Return the (X, Y) coordinate for the center point of the cell that contains the specified text.  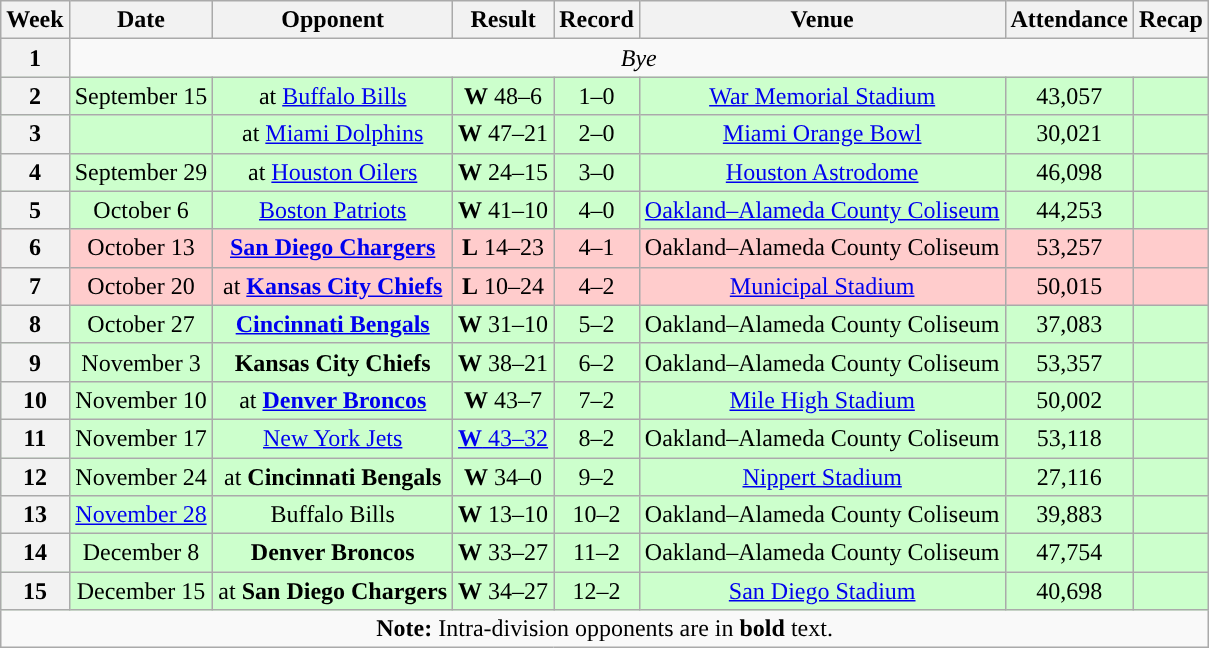
W 24–15 (504, 172)
2 (35, 96)
1–0 (597, 96)
October 13 (141, 248)
53,357 (1069, 362)
10 (35, 400)
8 (35, 324)
43,057 (1069, 96)
Attendance (1069, 20)
13 (35, 515)
at Miami Dolphins (333, 134)
9–2 (597, 477)
September 15 (141, 96)
5 (35, 210)
3 (35, 134)
4–1 (597, 248)
27,116 (1069, 477)
Note: Intra-division opponents are in bold text. (605, 629)
at Kansas City Chiefs (333, 286)
Houston Astrodome (822, 172)
37,083 (1069, 324)
at Buffalo Bills (333, 96)
Buffalo Bills (333, 515)
Cincinnati Bengals (333, 324)
4–0 (597, 210)
W 48–6 (504, 96)
12–2 (597, 591)
Nippert Stadium (822, 477)
W 41–10 (504, 210)
39,883 (1069, 515)
November 10 (141, 400)
4 (35, 172)
4–2 (597, 286)
W 31–10 (504, 324)
Municipal Stadium (822, 286)
53,257 (1069, 248)
5–2 (597, 324)
November 3 (141, 362)
Bye (638, 58)
53,118 (1069, 438)
L 14–23 (504, 248)
War Memorial Stadium (822, 96)
New York Jets (333, 438)
W 13–10 (504, 515)
Boston Patriots (333, 210)
L 10–24 (504, 286)
W 43–7 (504, 400)
November 28 (141, 515)
11 (35, 438)
3–0 (597, 172)
8–2 (597, 438)
September 29 (141, 172)
Venue (822, 20)
at Denver Broncos (333, 400)
44,253 (1069, 210)
W 33–27 (504, 553)
Date (141, 20)
46,098 (1069, 172)
at San Diego Chargers (333, 591)
W 34–0 (504, 477)
2–0 (597, 134)
San Diego Stadium (822, 591)
October 6 (141, 210)
14 (35, 553)
15 (35, 591)
9 (35, 362)
30,021 (1069, 134)
Opponent (333, 20)
at Cincinnati Bengals (333, 477)
W 38–21 (504, 362)
1 (35, 58)
Record (597, 20)
12 (35, 477)
6–2 (597, 362)
47,754 (1069, 553)
11–2 (597, 553)
Result (504, 20)
6 (35, 248)
at Houston Oilers (333, 172)
Week (35, 20)
December 15 (141, 591)
40,698 (1069, 591)
10–2 (597, 515)
50,002 (1069, 400)
Kansas City Chiefs (333, 362)
Denver Broncos (333, 553)
October 27 (141, 324)
November 17 (141, 438)
Recap (1170, 20)
Miami Orange Bowl (822, 134)
San Diego Chargers (333, 248)
W 43–32 (504, 438)
October 20 (141, 286)
November 24 (141, 477)
Mile High Stadium (822, 400)
50,015 (1069, 286)
7 (35, 286)
7–2 (597, 400)
December 8 (141, 553)
W 47–21 (504, 134)
W 34–27 (504, 591)
